Return (X, Y) of the center of cell containing provided text 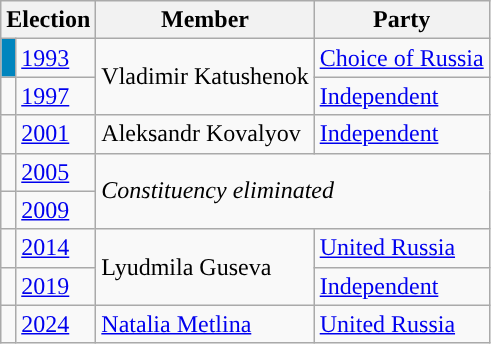
Natalia Metlina (205, 324)
2005 (56, 172)
Choice of Russia (402, 58)
1997 (56, 96)
2024 (56, 324)
Election (48, 20)
2001 (56, 134)
1993 (56, 58)
Vladimir Katushenok (205, 77)
Constituency eliminated (292, 191)
2014 (56, 248)
Party (402, 20)
Aleksandr Kovalyov (205, 134)
Lyudmila Guseva (205, 267)
2019 (56, 286)
2009 (56, 210)
Member (205, 20)
